Locate the cell with the specified text and output its [X, Y] center coordinate. 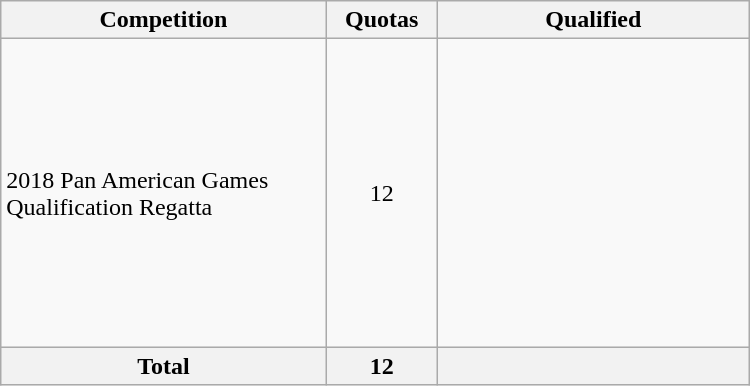
Qualified [593, 20]
2018 Pan American Games Qualification Regatta [164, 193]
Quotas [382, 20]
Total [164, 366]
Competition [164, 20]
